Output the [x, y] coordinate of the center of the cell containing the given text.  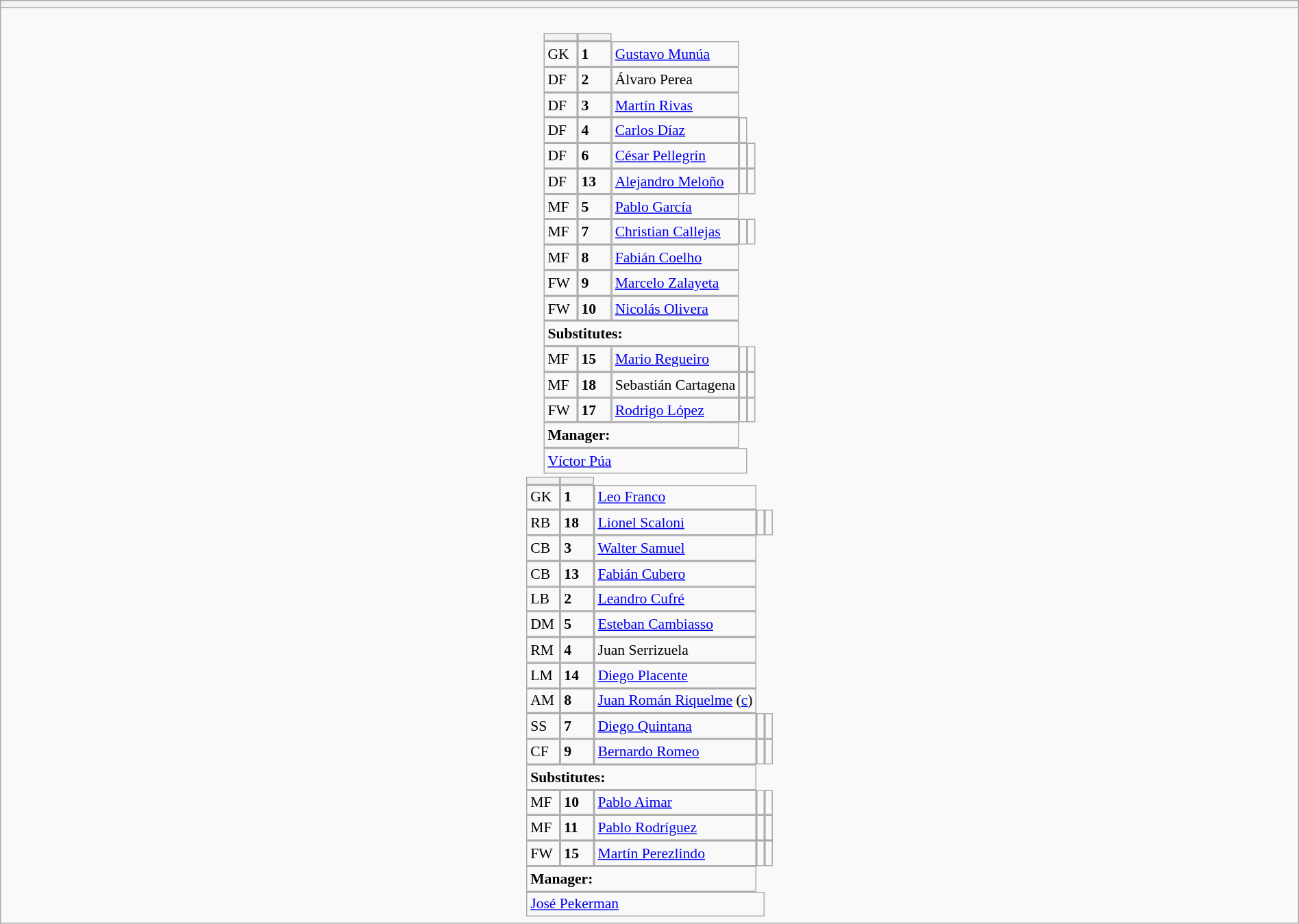
Mario Regueiro [676, 359]
Sebastián Cartagena [676, 385]
Christian Callejas [676, 232]
Alejandro Meloño [676, 181]
SS [543, 726]
Víctor Púa [645, 460]
Juan Román Riquelme (c) [676, 700]
Leandro Cufré [676, 599]
14 [577, 675]
Fabián Coelho [676, 258]
Pablo García [676, 207]
AM [543, 700]
6 [595, 156]
Esteban Cambiasso [676, 625]
Nicolás Olivera [676, 308]
Lionel Scaloni [676, 522]
Walter Samuel [676, 548]
Pablo Aimar [676, 803]
Martín Rivas [676, 105]
Fabián Cubero [676, 574]
CF [543, 752]
Diego Placente [676, 675]
LB [543, 599]
11 [577, 827]
RB [543, 522]
Bernardo Romeo [676, 752]
José Pekerman [645, 904]
Diego Quintana [676, 726]
Rodrigo López [676, 410]
César Pellegrín [676, 156]
DM [543, 625]
Carlos Díaz [676, 130]
Leo Franco [676, 497]
Álvaro Perea [676, 79]
RM [543, 649]
Marcelo Zalayeta [676, 282]
LM [543, 675]
17 [595, 410]
Gustavo Munúa [676, 53]
Pablo Rodríguez [676, 827]
Juan Serrizuela [676, 649]
Martín Perezlindo [676, 853]
